Capture the cell that displays the provided text and extract its (X, Y) central coordinate. 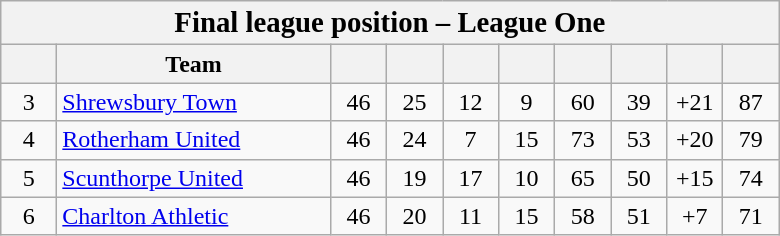
50 (639, 178)
58 (583, 216)
Team (194, 64)
+7 (695, 216)
25 (414, 102)
+20 (695, 140)
87 (751, 102)
20 (414, 216)
39 (639, 102)
74 (751, 178)
Final league position – League One (390, 23)
60 (583, 102)
Charlton Athletic (194, 216)
6 (29, 216)
3 (29, 102)
17 (470, 178)
+21 (695, 102)
11 (470, 216)
19 (414, 178)
73 (583, 140)
24 (414, 140)
51 (639, 216)
Rotherham United (194, 140)
53 (639, 140)
Shrewsbury Town (194, 102)
65 (583, 178)
12 (470, 102)
Scunthorpe United (194, 178)
+15 (695, 178)
7 (470, 140)
4 (29, 140)
10 (527, 178)
79 (751, 140)
71 (751, 216)
9 (527, 102)
5 (29, 178)
